Identify which cell holds the provided text, then report its [X, Y] central coordinate. 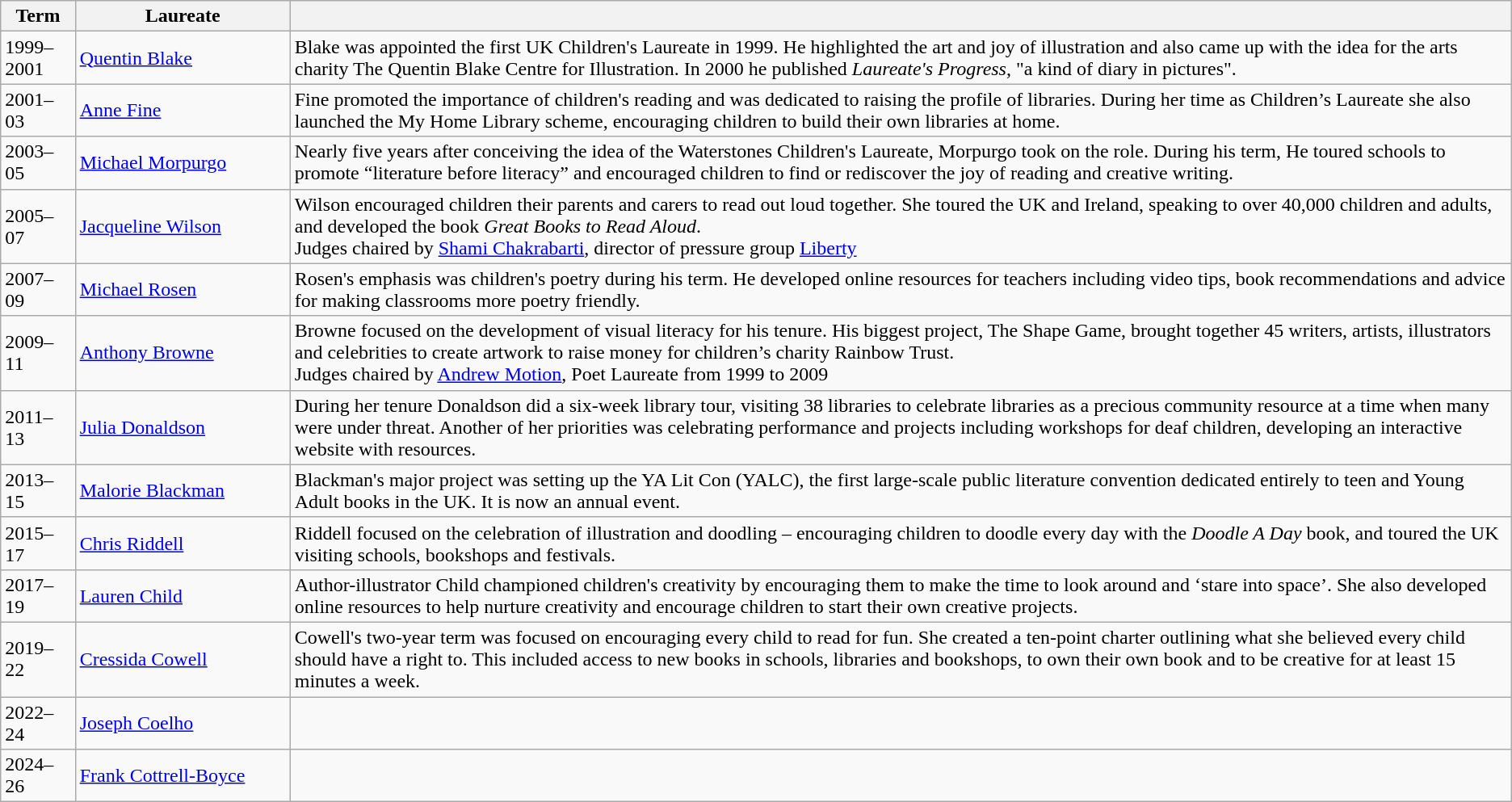
Cressida Cowell [183, 659]
Quentin Blake [183, 58]
2024–26 [38, 775]
Julia Donaldson [183, 427]
2022–24 [38, 722]
Chris Riddell [183, 543]
Anne Fine [183, 110]
2007–09 [38, 289]
2005–07 [38, 226]
2003–05 [38, 163]
Joseph Coelho [183, 722]
Jacqueline Wilson [183, 226]
Lauren Child [183, 596]
2017–19 [38, 596]
Term [38, 16]
Laureate [183, 16]
2019–22 [38, 659]
2011–13 [38, 427]
Frank Cottrell-Boyce [183, 775]
Malorie Blackman [183, 491]
1999–2001 [38, 58]
2015–17 [38, 543]
2009–11 [38, 353]
Anthony Browne [183, 353]
Michael Rosen [183, 289]
2001–03 [38, 110]
Michael Morpurgo [183, 163]
2013–15 [38, 491]
